Capture the cell that displays the provided text and extract its [x, y] central coordinate. 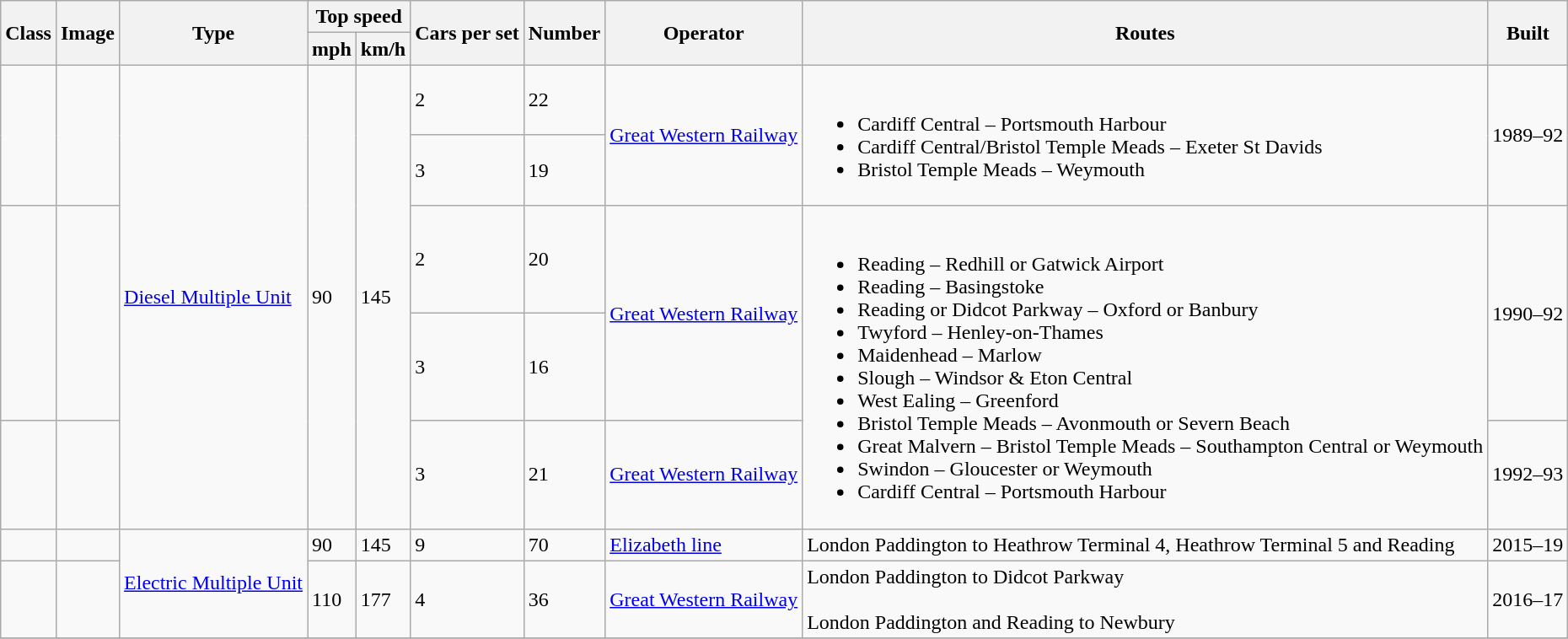
mph [332, 49]
Top speed [359, 17]
16 [564, 368]
9 [467, 545]
2016–17 [1528, 599]
4 [467, 599]
Type [214, 33]
Electric Multiple Unit [214, 583]
Built [1528, 33]
Cardiff Central – Portsmouth HarbourCardiff Central/Bristol Temple Meads – Exeter St DavidsBristol Temple Meads – Weymouth [1145, 135]
1989–92 [1528, 135]
21 [564, 475]
Routes [1145, 33]
km/h [383, 49]
110 [332, 599]
22 [564, 100]
Elizabeth line [704, 545]
London Paddington to Heathrow Terminal 4, Heathrow Terminal 5 and Reading [1145, 545]
Diesel Multiple Unit [214, 297]
Number [564, 33]
36 [564, 599]
2015–19 [1528, 545]
Class [29, 33]
1990–92 [1528, 314]
70 [564, 545]
177 [383, 599]
Operator [704, 33]
London Paddington to Didcot ParkwayLondon Paddington and Reading to Newbury [1145, 599]
20 [564, 260]
19 [564, 170]
Image [88, 33]
1992–93 [1528, 475]
Cars per set [467, 33]
